Find where the given text appears and provide that cell's center as [x, y] coordinate. 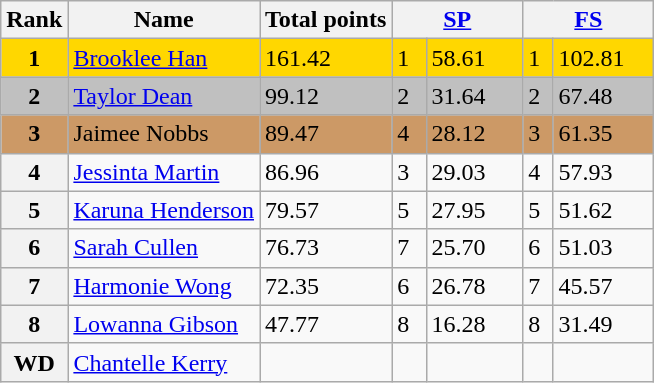
Taylor Dean [164, 96]
58.61 [474, 58]
47.77 [326, 324]
SP [458, 20]
99.12 [326, 96]
45.57 [604, 286]
161.42 [326, 58]
Lowanna Gibson [164, 324]
Jessinta Martin [164, 172]
61.35 [604, 134]
Total points [326, 20]
16.28 [474, 324]
Name [164, 20]
79.57 [326, 210]
72.35 [326, 286]
Karuna Henderson [164, 210]
27.95 [474, 210]
25.70 [474, 248]
Sarah Cullen [164, 248]
102.81 [604, 58]
67.48 [604, 96]
57.93 [604, 172]
Chantelle Kerry [164, 362]
26.78 [474, 286]
WD [34, 362]
51.62 [604, 210]
Harmonie Wong [164, 286]
28.12 [474, 134]
76.73 [326, 248]
FS [588, 20]
31.64 [474, 96]
Jaimee Nobbs [164, 134]
31.49 [604, 324]
29.03 [474, 172]
Brooklee Han [164, 58]
Rank [34, 20]
86.96 [326, 172]
89.47 [326, 134]
51.03 [604, 248]
